Return the [x, y] coordinate for the center point of the cell that contains the specified text.  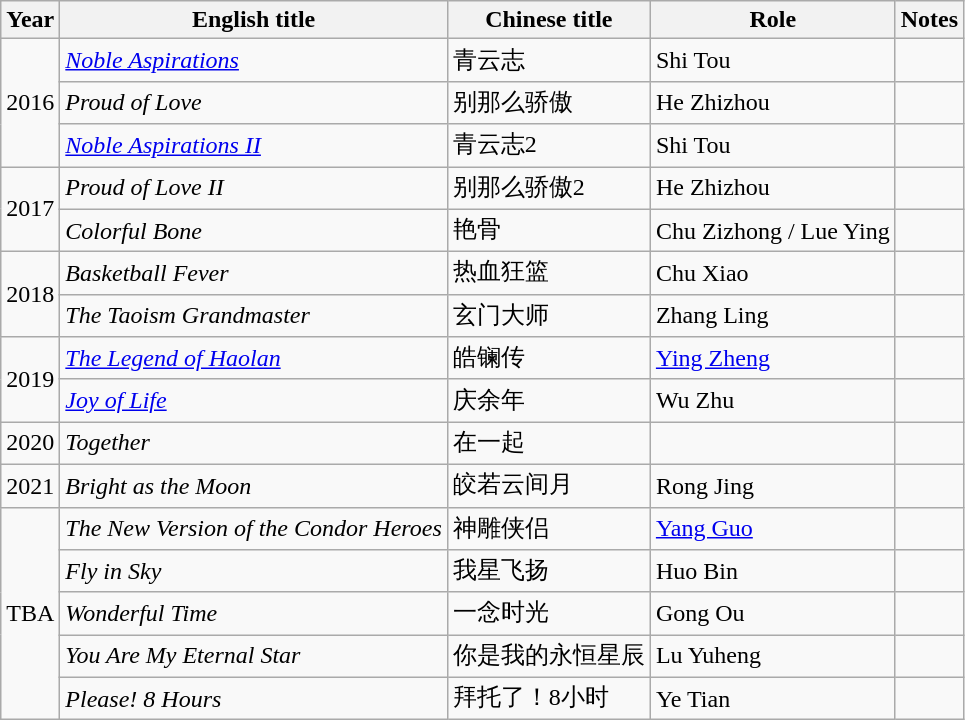
Proud of Love II [254, 188]
别那么骄傲2 [548, 188]
青云志2 [548, 146]
热血狂篮 [548, 274]
在一起 [548, 444]
Basketball Fever [254, 274]
青云志 [548, 60]
Rong Jing [772, 486]
别那么骄傲 [548, 102]
玄门大师 [548, 316]
Chu Xiao [772, 274]
Please! 8 Hours [254, 698]
Proud of Love [254, 102]
Joy of Life [254, 400]
The Legend of Haolan [254, 358]
Fly in Sky [254, 572]
Noble Aspirations [254, 60]
The Taoism Grandmaster [254, 316]
Ye Tian [772, 698]
拜托了！8小时 [548, 698]
Wu Zhu [772, 400]
2021 [30, 486]
Yang Guo [772, 528]
2019 [30, 380]
Gong Ou [772, 614]
Bright as the Moon [254, 486]
2017 [30, 208]
你是我的永恒星辰 [548, 656]
Chu Zizhong / Lue Ying [772, 230]
Zhang Ling [772, 316]
Notes [929, 20]
Role [772, 20]
TBA [30, 614]
庆余年 [548, 400]
2016 [30, 103]
艳骨 [548, 230]
2018 [30, 294]
Together [254, 444]
一念时光 [548, 614]
Ying Zheng [772, 358]
神雕侠侣 [548, 528]
2020 [30, 444]
English title [254, 20]
You Are My Eternal Star [254, 656]
Chinese title [548, 20]
Noble Aspirations II [254, 146]
The New Version of the Condor Heroes [254, 528]
Lu Yuheng [772, 656]
皓镧传 [548, 358]
Huo Bin [772, 572]
Colorful Bone [254, 230]
Wonderful Time [254, 614]
Year [30, 20]
皎若云间月 [548, 486]
我星飞扬 [548, 572]
